Locate the cell with the specified text and output its [X, Y] center coordinate. 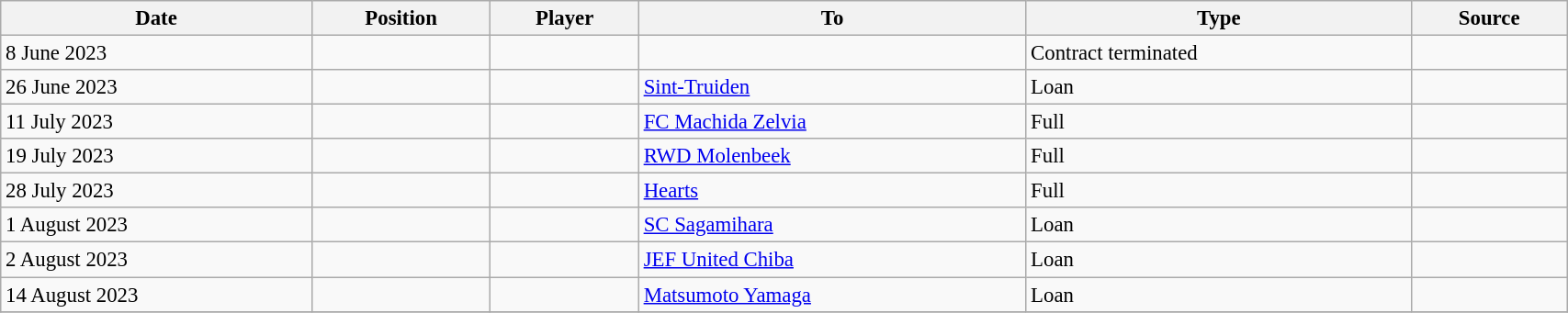
8 June 2023 [156, 53]
Hearts [832, 191]
11 July 2023 [156, 122]
14 August 2023 [156, 295]
Source [1490, 18]
FC Machida Zelvia [832, 122]
Position [400, 18]
To [832, 18]
Type [1219, 18]
Date [156, 18]
Player [564, 18]
1 August 2023 [156, 225]
26 June 2023 [156, 87]
28 July 2023 [156, 191]
Sint-Truiden [832, 87]
19 July 2023 [156, 156]
Matsumoto Yamaga [832, 295]
RWD Molenbeek [832, 156]
SC Sagamihara [832, 225]
JEF United Chiba [832, 260]
Contract terminated [1219, 53]
2 August 2023 [156, 260]
